Capture the cell that displays the provided text and extract its (X, Y) central coordinate. 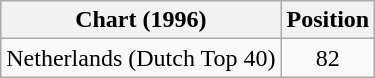
Chart (1996) (141, 20)
Position (328, 20)
Netherlands (Dutch Top 40) (141, 58)
82 (328, 58)
